Pinpoint the cell where the given text exists, returning its [X, Y] midpoint coordinate. 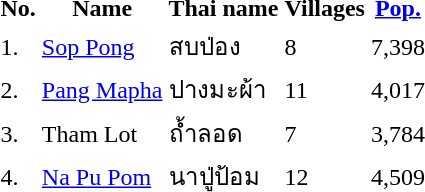
8 [324, 46]
ถ้ำลอด [224, 133]
Tham Lot [102, 133]
สบป่อง [224, 46]
7 [324, 133]
11 [324, 90]
Pang Mapha [102, 90]
Sop Pong [102, 46]
ปางมะผ้า [224, 90]
